Output the (X, Y) coordinate of the center of the cell containing the given text.  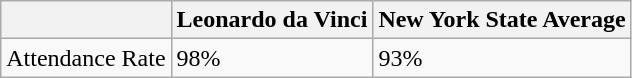
93% (502, 58)
Attendance Rate (86, 58)
98% (272, 58)
Leonardo da Vinci (272, 20)
New York State Average (502, 20)
